Provide the [x, y] coordinate of the cell's center where the given text is located.  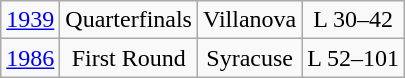
L 30–42 [354, 20]
Villanova [249, 20]
1939 [30, 20]
First Round [129, 58]
Syracuse [249, 58]
L 52–101 [354, 58]
Quarterfinals [129, 20]
1986 [30, 58]
